Output the (x, y) coordinate of the center of the cell containing the given text.  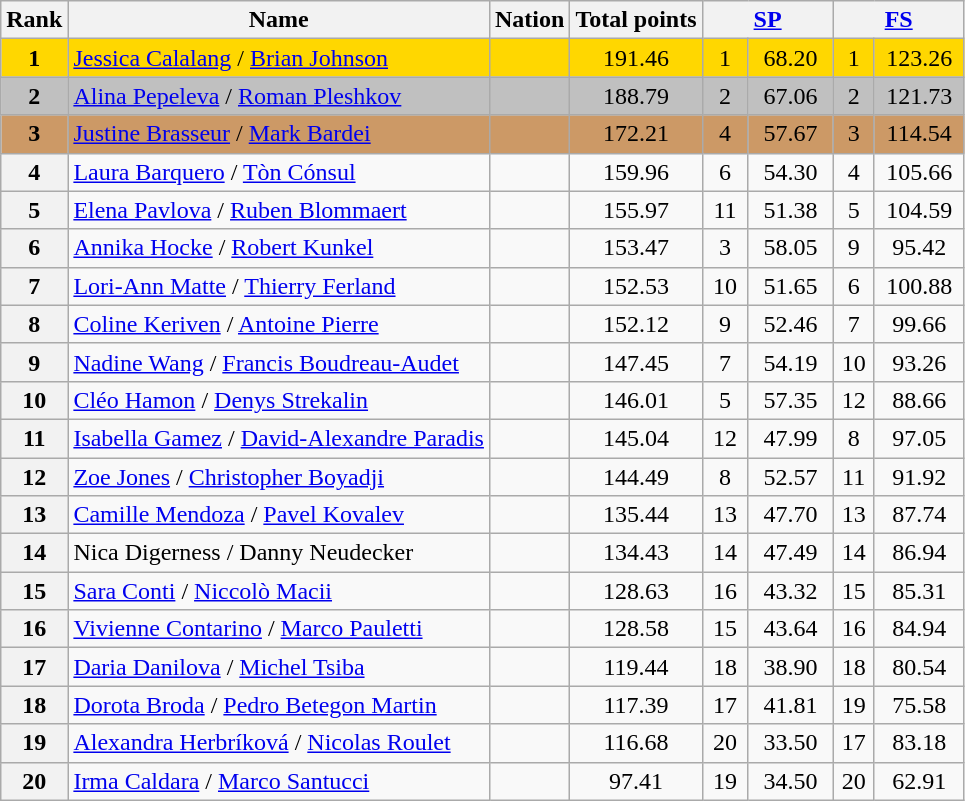
123.26 (919, 58)
188.79 (636, 96)
155.97 (636, 210)
85.31 (919, 591)
Rank (34, 20)
146.01 (636, 400)
114.54 (919, 134)
Sara Conti / Niccolò Macii (279, 591)
Dorota Broda / Pedro Betegon Martin (279, 705)
147.45 (636, 362)
54.19 (790, 362)
Daria Danilova / Michel Tsiba (279, 667)
Justine Brasseur / Mark Bardei (279, 134)
Nation (529, 20)
Vivienne Contarino / Marco Pauletti (279, 629)
57.67 (790, 134)
104.59 (919, 210)
Nadine Wang / Francis Boudreau-Audet (279, 362)
152.12 (636, 324)
Coline Keriven / Antoine Pierre (279, 324)
41.81 (790, 705)
Elena Pavlova / Ruben Blommaert (279, 210)
Cléo Hamon / Denys Strekalin (279, 400)
33.50 (790, 743)
34.50 (790, 781)
99.66 (919, 324)
128.63 (636, 591)
Irma Caldara / Marco Santucci (279, 781)
43.32 (790, 591)
117.39 (636, 705)
75.58 (919, 705)
97.41 (636, 781)
67.06 (790, 96)
87.74 (919, 515)
83.18 (919, 743)
51.65 (790, 286)
54.30 (790, 172)
105.66 (919, 172)
93.26 (919, 362)
Laura Barquero / Tòn Cónsul (279, 172)
144.49 (636, 477)
FS (898, 20)
Jessica Calalang / Brian Johnson (279, 58)
145.04 (636, 438)
152.53 (636, 286)
Zoe Jones / Christopher Boyadji (279, 477)
47.49 (790, 553)
Annika Hocke / Robert Kunkel (279, 248)
38.90 (790, 667)
80.54 (919, 667)
52.46 (790, 324)
100.88 (919, 286)
88.66 (919, 400)
121.73 (919, 96)
Total points (636, 20)
51.38 (790, 210)
172.21 (636, 134)
43.64 (790, 629)
95.42 (919, 248)
52.57 (790, 477)
116.68 (636, 743)
97.05 (919, 438)
135.44 (636, 515)
62.91 (919, 781)
Lori-Ann Matte / Thierry Ferland (279, 286)
159.96 (636, 172)
191.46 (636, 58)
153.47 (636, 248)
119.44 (636, 667)
84.94 (919, 629)
58.05 (790, 248)
91.92 (919, 477)
Isabella Gamez / David-Alexandre Paradis (279, 438)
68.20 (790, 58)
47.99 (790, 438)
47.70 (790, 515)
57.35 (790, 400)
134.43 (636, 553)
Nica Digerness / Danny Neudecker (279, 553)
Alina Pepeleva / Roman Pleshkov (279, 96)
Alexandra Herbríková / Nicolas Roulet (279, 743)
128.58 (636, 629)
Name (279, 20)
SP (768, 20)
86.94 (919, 553)
Camille Mendoza / Pavel Kovalev (279, 515)
